Determine the (X, Y) coordinate at the center of the cell enclosing the given text.  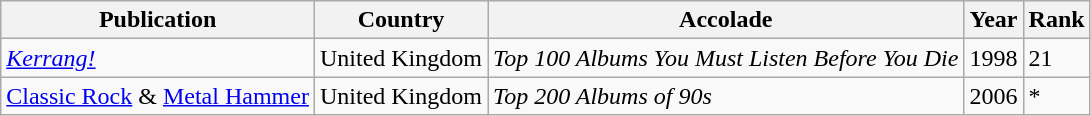
Year (994, 20)
Country (400, 20)
Rank (1056, 20)
2006 (994, 96)
Top 100 Albums You Must Listen Before You Die (726, 58)
Kerrang! (158, 58)
Accolade (726, 20)
Publication (158, 20)
Classic Rock & Metal Hammer (158, 96)
Top 200 Albums of 90s (726, 96)
1998 (994, 58)
21 (1056, 58)
* (1056, 96)
